Output the (X, Y) coordinate of the center of the cell containing the given text.  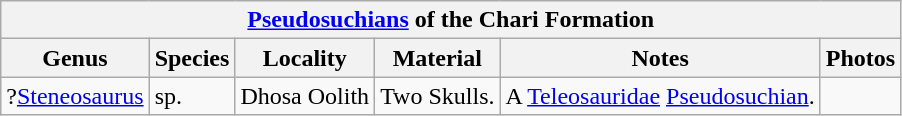
Material (438, 58)
Notes (660, 58)
sp. (192, 96)
Genus (75, 58)
Two Skulls. (438, 96)
Pseudosuchians of the Chari Formation (451, 20)
A Teleosauridae Pseudosuchian. (660, 96)
Species (192, 58)
?Steneosaurus (75, 96)
Photos (860, 58)
Locality (305, 58)
Dhosa Oolith (305, 96)
